Identify which cell holds the provided text, then report its (x, y) central coordinate. 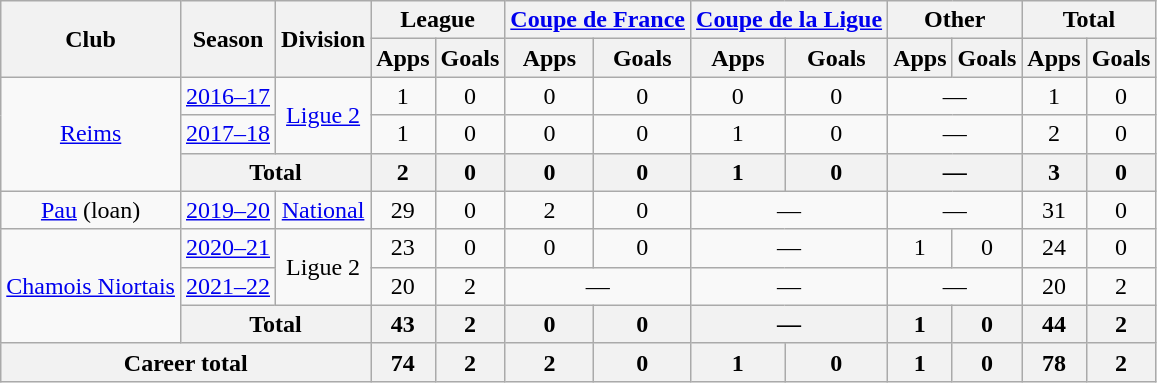
2019–20 (228, 210)
43 (403, 324)
Other (955, 20)
Career total (186, 362)
Chamois Niortais (91, 286)
Coupe de France (598, 20)
2016–17 (228, 96)
2020–21 (228, 248)
League (438, 20)
Division (324, 39)
Season (228, 39)
Pau (loan) (91, 210)
24 (1054, 248)
2021–22 (228, 286)
23 (403, 248)
31 (1054, 210)
78 (1054, 362)
29 (403, 210)
2017–18 (228, 134)
3 (1054, 172)
National (324, 210)
74 (403, 362)
Coupe de la Ligue (790, 20)
Club (91, 39)
44 (1054, 324)
Reims (91, 134)
